Return the (X, Y) coordinate for the center point of the cell that contains the specified text.  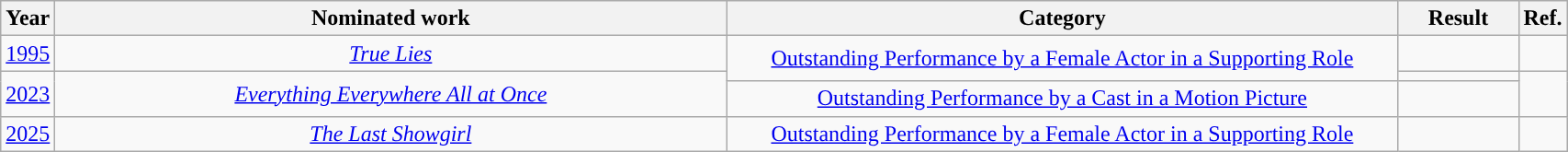
Ref. (1543, 18)
Everything Everywhere All at Once (391, 94)
Year (28, 18)
Nominated work (391, 18)
2025 (28, 134)
Outstanding Performance by a Cast in a Motion Picture (1062, 99)
Result (1459, 18)
1995 (28, 53)
The Last Showgirl (391, 134)
True Lies (391, 53)
Category (1062, 18)
2023 (28, 94)
